Find where the given text appears and provide that cell's center as (x, y) coordinate. 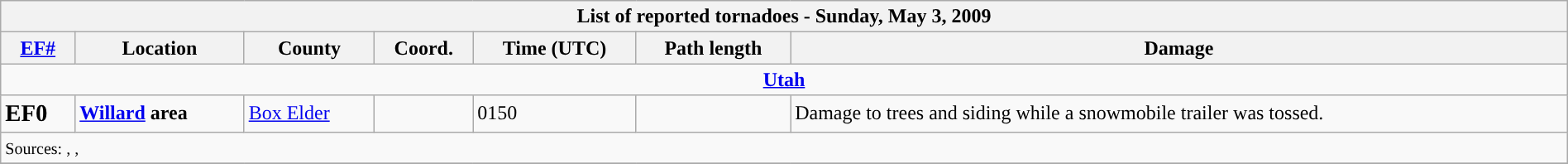
Coord. (423, 48)
Willard area (160, 113)
County (309, 48)
Sources: , , (784, 147)
List of reported tornadoes - Sunday, May 3, 2009 (784, 17)
Location (160, 48)
EF# (38, 48)
Time (UTC) (554, 48)
Path length (713, 48)
Box Elder (309, 113)
Damage (1179, 48)
Utah (784, 80)
Damage to trees and siding while a snowmobile trailer was tossed. (1179, 113)
EF0 (38, 113)
0150 (554, 113)
